Provide the [x, y] coordinate of the cell's center where the given text is located.  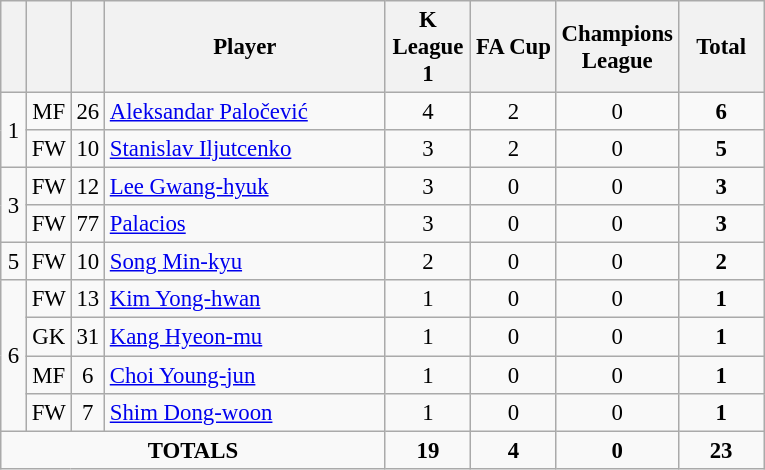
Choi Young-jun [244, 375]
26 [88, 112]
13 [88, 299]
31 [88, 337]
Kang Hyeon-mu [244, 337]
Kim Yong-hwan [244, 299]
Stanislav Iljutcenko [244, 149]
Lee Gwang-hyuk [244, 187]
Song Min-kyu [244, 262]
19 [428, 450]
GK [48, 337]
FA Cup [514, 47]
Player [244, 47]
Palacios [244, 224]
K League 1 [428, 47]
77 [88, 224]
Total [721, 47]
TOTALS [193, 450]
Aleksandar Paločević [244, 112]
12 [88, 187]
7 [88, 412]
Shim Dong-woon [244, 412]
23 [721, 450]
Champions League [617, 47]
